Extract the (X, Y) coordinate from the center of the cell holding the provided text.  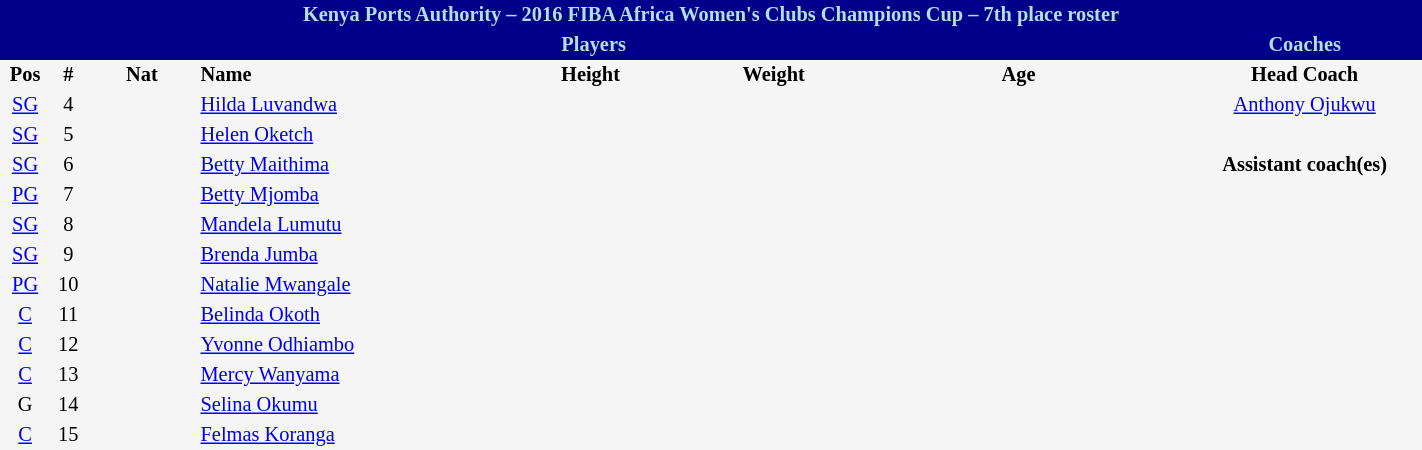
# (68, 75)
Felmas Koranga (340, 435)
Age (1019, 75)
Players (594, 45)
13 (68, 375)
Anthony Ojukwu (1304, 105)
Belinda Okoth (340, 315)
4 (68, 105)
14 (68, 405)
5 (68, 135)
Weight (774, 75)
Head Coach (1304, 75)
11 (68, 315)
7 (68, 195)
Helen Oketch (340, 135)
8 (68, 225)
Selina Okumu (340, 405)
G (25, 405)
Height (591, 75)
Hilda Luvandwa (340, 105)
Betty Maithima (340, 165)
Natalie Mwangale (340, 285)
Coaches (1304, 45)
Pos (25, 75)
Betty Mjomba (340, 195)
15 (68, 435)
6 (68, 165)
Yvonne Odhiambo (340, 345)
Brenda Jumba (340, 255)
9 (68, 255)
12 (68, 345)
Mandela Lumutu (340, 225)
Name (340, 75)
Nat (142, 75)
Kenya Ports Authority – 2016 FIBA Africa Women's Clubs Champions Cup – 7th place roster (711, 15)
Mercy Wanyama (340, 375)
Assistant coach(es) (1304, 165)
10 (68, 285)
